Pinpoint the cell where the given text exists, returning its [x, y] midpoint coordinate. 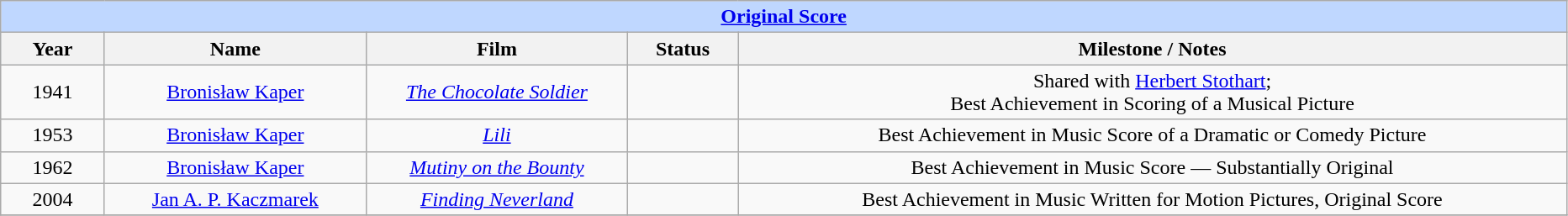
Film [496, 49]
1953 [53, 135]
Best Achievement in Music Score of a Dramatic or Comedy Picture [1153, 135]
The Chocolate Soldier [496, 92]
Status [683, 49]
Name [235, 49]
Finding Neverland [496, 199]
Milestone / Notes [1153, 49]
Mutiny on the Bounty [496, 167]
Year [53, 49]
Jan A. P. Kaczmarek [235, 199]
Shared with Herbert Stothart;Best Achievement in Scoring of a Musical Picture [1153, 92]
1962 [53, 167]
1941 [53, 92]
Best Achievement in Music Score — Substantially Original [1153, 167]
Best Achievement in Music Written for Motion Pictures, Original Score [1153, 199]
2004 [53, 199]
Original Score [784, 17]
Lili [496, 135]
